Search for the cell housing the specified text and yield its (X, Y) center coordinate. 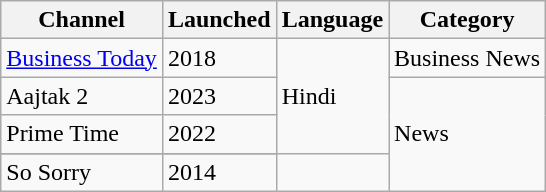
Channel (82, 20)
News (468, 134)
Aajtak 2 (82, 96)
2014 (219, 172)
2018 (219, 58)
Hindi (332, 96)
So Sorry (82, 172)
2023 (219, 96)
Business News (468, 58)
Business Today (82, 58)
Category (468, 20)
2022 (219, 134)
Launched (219, 20)
Prime Time (82, 134)
Language (332, 20)
